Detect which cell encompasses the target text, then output its (x, y) center coordinate. 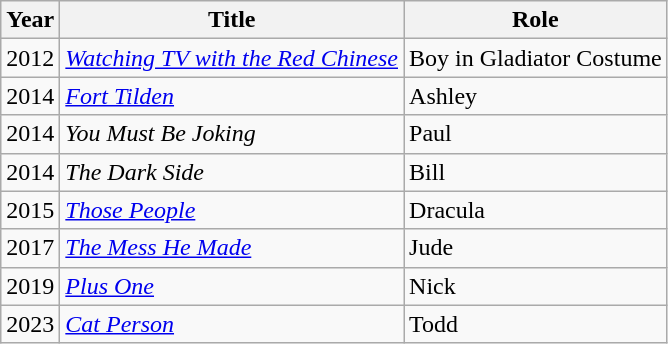
2017 (30, 248)
The Mess He Made (232, 248)
Dracula (536, 210)
Jude (536, 248)
Plus One (232, 286)
Year (30, 20)
You Must Be Joking (232, 134)
Todd (536, 324)
Watching TV with the Red Chinese (232, 58)
2023 (30, 324)
Boy in Gladiator Costume (536, 58)
Title (232, 20)
Ashley (536, 96)
Those People (232, 210)
2012 (30, 58)
2019 (30, 286)
Bill (536, 172)
Role (536, 20)
2015 (30, 210)
Cat Person (232, 324)
Nick (536, 286)
The Dark Side (232, 172)
Fort Tilden (232, 96)
Paul (536, 134)
